Extract the (x, y) coordinate from the center of the cell holding the provided text.  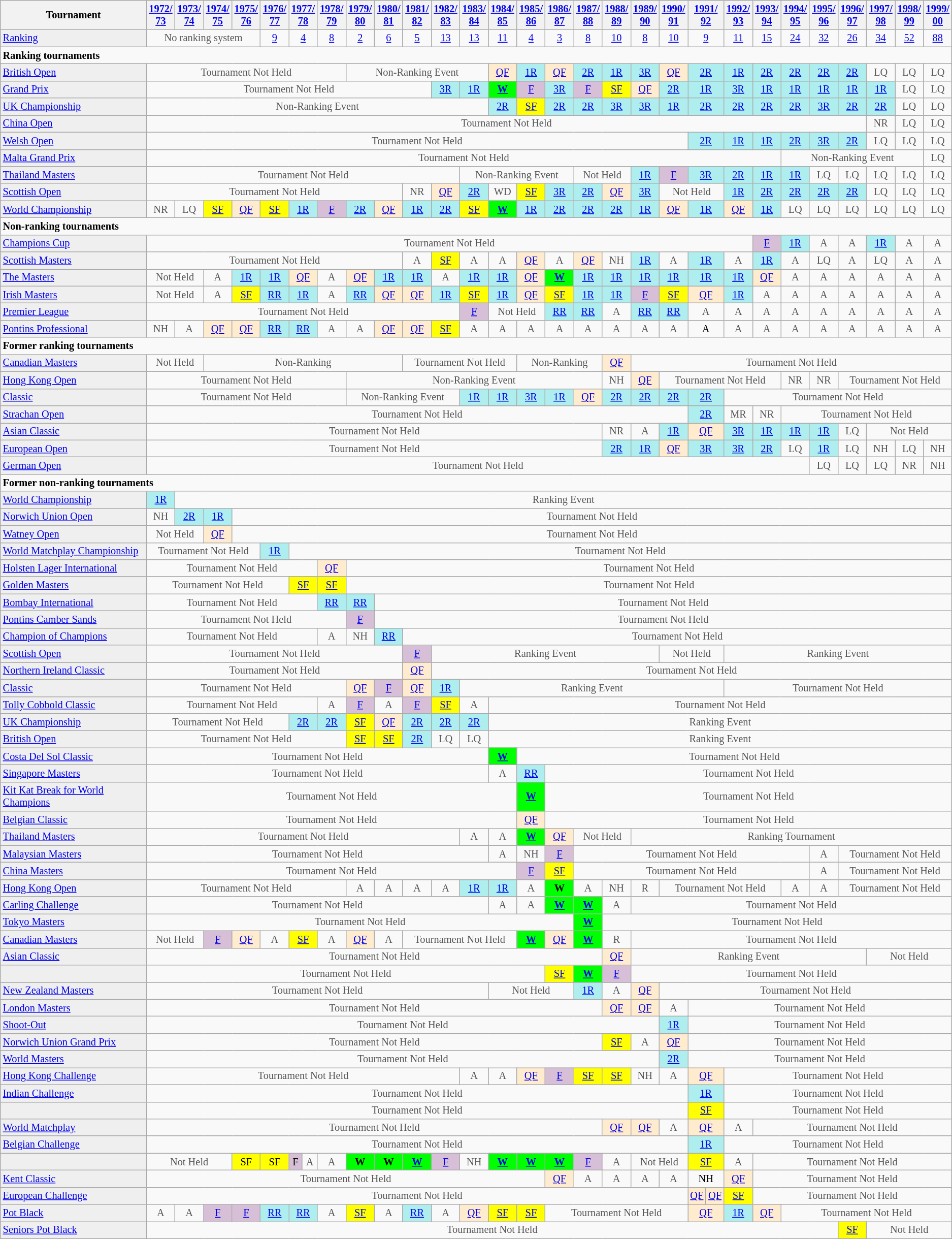
WD (503, 192)
Malta Grand Prix (74, 158)
Singapore Masters (74, 773)
London Masters (74, 1008)
World Masters (74, 1059)
1985/86 (531, 15)
1999/00 (938, 15)
1983/84 (474, 15)
MR (738, 414)
1973/74 (189, 15)
Strachan Open (74, 414)
1989/90 (645, 15)
German Open (74, 465)
Pontins Professional (74, 329)
1986/87 (560, 15)
Tournament (74, 15)
1972/73 (160, 15)
Indian Challenge (74, 1093)
Norwich Union Grand Prix (74, 1042)
Belgian Classic (74, 820)
1988/89 (616, 15)
Hong Kong Challenge (74, 1076)
Norwich Union Open (74, 517)
Non-ranking tournaments (476, 226)
1990/91 (673, 15)
1996/97 (852, 15)
The Masters (74, 277)
Shoot-Out (74, 1025)
1980/81 (388, 15)
5 (417, 38)
World Matchplay (74, 1127)
Belgian Challenge (74, 1145)
Ranking Tournament (791, 837)
Malaysian Masters (74, 854)
Irish Masters (74, 295)
No ranking system (203, 38)
Holsten Lager International (74, 568)
Tokyo Masters (74, 922)
Ranking (74, 38)
New Zealand Masters (74, 991)
Seniors Pot Black (74, 1230)
26 (852, 38)
Champion of Champions (74, 637)
Carling Challenge (74, 905)
Scottish Masters (74, 261)
15 (767, 38)
32 (824, 38)
Grand Prix (74, 89)
1976/77 (275, 15)
Welsh Open (74, 141)
1981/82 (417, 15)
Watney Open (74, 534)
1977/78 (303, 15)
Premier League (74, 311)
European Open (74, 449)
3 (560, 38)
European Challenge (74, 1196)
Bombay International (74, 602)
1998/99 (909, 15)
1978/79 (332, 15)
6 (388, 38)
Northern Ireland Classic (74, 671)
24 (795, 38)
Golden Masters (74, 585)
Costa Del Sol Classic (74, 756)
Kent Classic (74, 1179)
2 (360, 38)
1979/80 (360, 15)
Ranking tournaments (476, 55)
Pot Black (74, 1213)
1982/83 (446, 15)
52 (909, 38)
1987/88 (588, 15)
1993/94 (767, 15)
Tolly Cobbold Classic (74, 705)
1974/75 (218, 15)
1991/92 (706, 15)
1975/76 (246, 15)
88 (938, 38)
1994/95 (795, 15)
34 (881, 38)
Former ranking tournaments (476, 346)
1995/96 (824, 15)
1984/85 (503, 15)
Champions Cup (74, 243)
1992/93 (738, 15)
1997/98 (881, 15)
World Matchplay Championship (74, 551)
Former non-ranking tournaments (476, 483)
Kit Kat Break for World Champions (74, 797)
China Masters (74, 871)
Pontins Camber Sands (74, 619)
China Open (74, 123)
